Determine the (X, Y) coordinate at the center of the cell enclosing the given text.  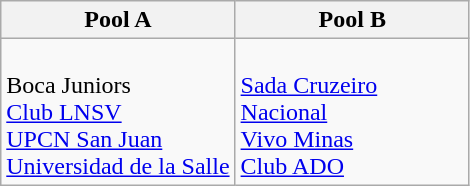
Pool B (352, 20)
Pool A (118, 20)
Sada Cruzeiro Nacional Vivo Minas Club ADO (352, 112)
Boca Juniors Club LNSV UPCN San Juan Universidad de la Salle (118, 112)
